Find where the given text appears and provide that cell's center as [X, Y] coordinate. 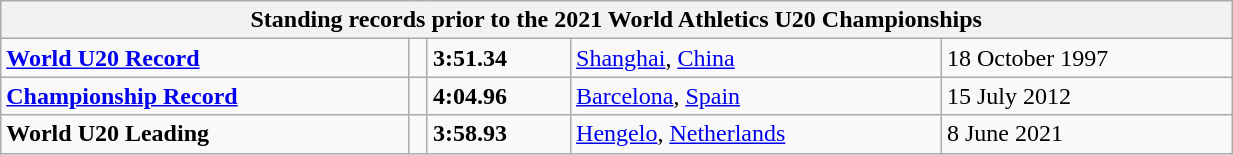
Standing records prior to the 2021 World Athletics U20 Championships [616, 20]
Barcelona, Spain [756, 96]
Shanghai, China [756, 58]
3:58.93 [498, 134]
Championship Record [205, 96]
World U20 Record [205, 58]
3:51.34 [498, 58]
15 July 2012 [1086, 96]
8 June 2021 [1086, 134]
18 October 1997 [1086, 58]
4:04.96 [498, 96]
Hengelo, Netherlands [756, 134]
World U20 Leading [205, 134]
